From the cell containing the given text, extract its center point as [x, y] coordinate. 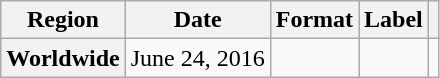
Worldwide [63, 58]
Date [198, 20]
Label [394, 20]
Region [63, 20]
June 24, 2016 [198, 58]
Format [314, 20]
